Capture the cell that displays the provided text and extract its (X, Y) central coordinate. 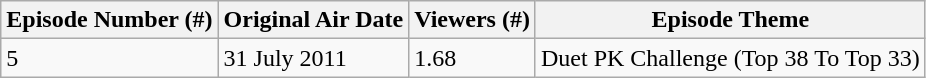
5 (110, 58)
Viewers (#) (472, 20)
Episode Theme (730, 20)
31 July 2011 (314, 58)
1.68 (472, 58)
Original Air Date (314, 20)
Episode Number (#) (110, 20)
Duet PK Challenge (Top 38 To Top 33) (730, 58)
